Return the (X, Y) coordinate for the center point of the cell that contains the specified text.  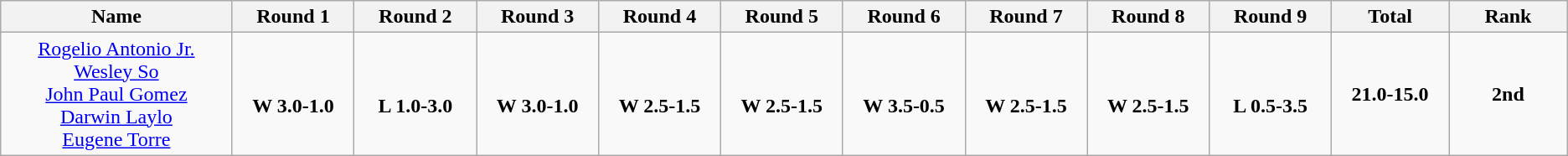
Round 7 (1026, 17)
Round 6 (904, 17)
Total (1390, 17)
Round 1 (293, 17)
Round 3 (538, 17)
Round 2 (415, 17)
Rank (1509, 17)
Round 5 (781, 17)
21.0-15.0 (1390, 94)
L 0.5-3.5 (1271, 94)
Rogelio Antonio Jr.Wesley SoJohn Paul GomezDarwin LayloEugene Torre (116, 94)
Round 4 (660, 17)
Round 8 (1148, 17)
Round 9 (1271, 17)
L 1.0-3.0 (415, 94)
Name (116, 17)
W 3.5-0.5 (904, 94)
2nd (1509, 94)
